Return the [X, Y] coordinate for the center point of the cell that contains the specified text.  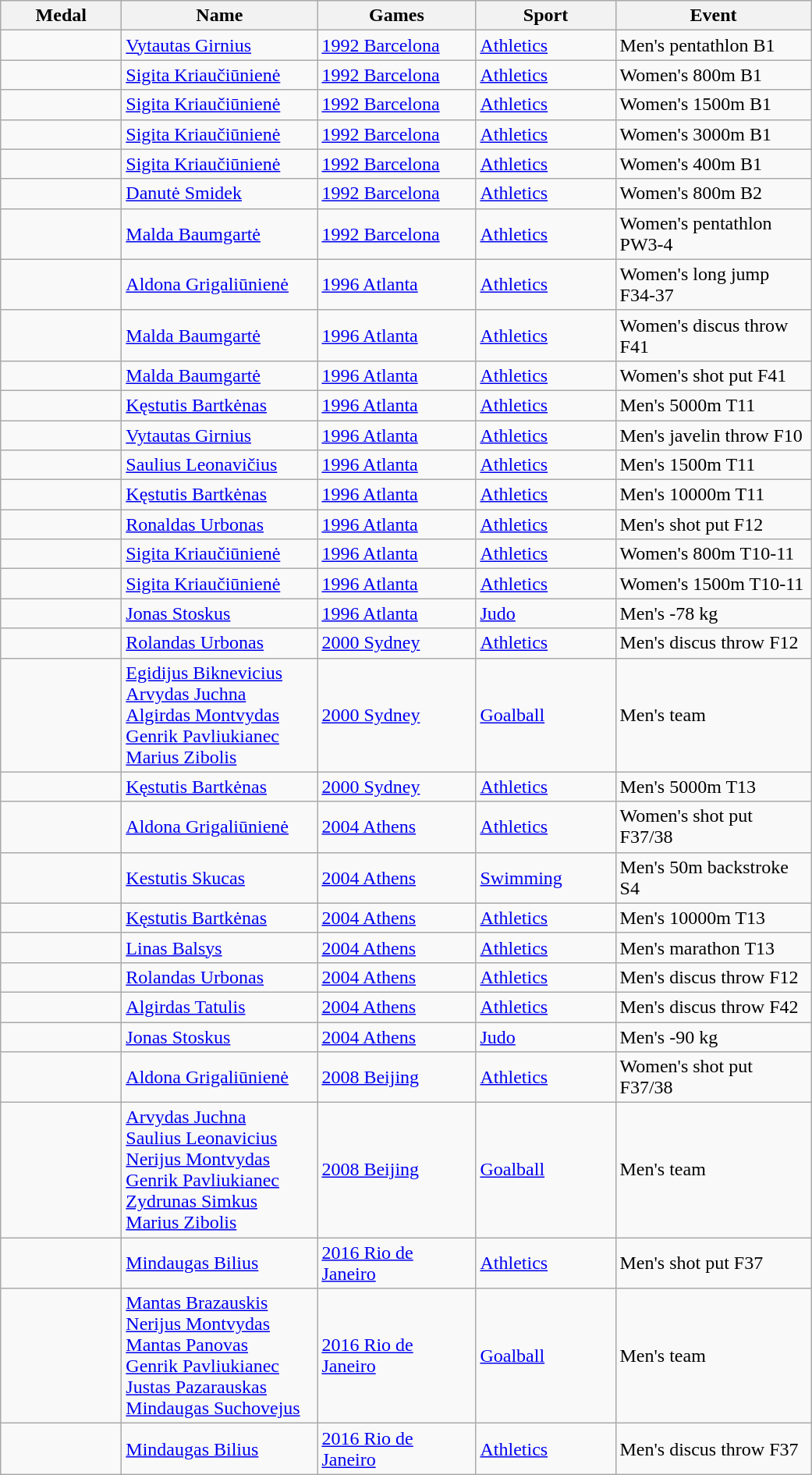
Games [396, 16]
Women's 800m B1 [713, 75]
Women's long jump F34-37 [713, 284]
Mantas Brazauskis Nerijus Montvydas Mantas Panovas Genrik Pavliukianec Justas Pazarauskas Mindaugas Suchovejus [220, 1356]
Women's pentathlon PW3-4 [713, 234]
Danutė Smidek [220, 194]
Ronaldas Urbonas [220, 524]
Men's pentathlon B1 [713, 45]
Men's discus throw F37 [713, 1448]
Event [713, 16]
Algirdas Tatulis [220, 1007]
Women's 1500m B1 [713, 105]
Saulius Leonavičius [220, 465]
Name [220, 16]
Men's 1500m T11 [713, 465]
Women's 400m B1 [713, 164]
Women's shot put F41 [713, 375]
Men's javelin throw F10 [713, 435]
Men's -90 kg [713, 1037]
Linas Balsys [220, 947]
Medal [61, 16]
Men's shot put F37 [713, 1263]
Women's discus throw F41 [713, 336]
Women's 800m T10-11 [713, 554]
Women's 800m B2 [713, 194]
Swimming [546, 877]
Men's marathon T13 [713, 947]
Men's discus throw F42 [713, 1007]
Sport [546, 16]
Men's 50m backstroke S4 [713, 877]
Egidijus Biknevicius Arvydas Juchna Algirdas Montvydas Genrik Pavliukianec Marius Zibolis [220, 715]
Men's shot put F12 [713, 524]
Men's 5000m T11 [713, 405]
Men's -78 kg [713, 613]
Kestutis Skucas [220, 877]
Arvydas Juchna Saulius Leonavicius Nerijus Montvydas Genrik Pavliukianec Zydrunas Simkus Marius Zibolis [220, 1171]
Women's 1500m T10-11 [713, 584]
Men's 5000m T13 [713, 787]
Men's 10000m T11 [713, 495]
Women's 3000m B1 [713, 134]
Men's 10000m T13 [713, 918]
